For the text-containing cell, return its midpoint in (X, Y) coordinate format. 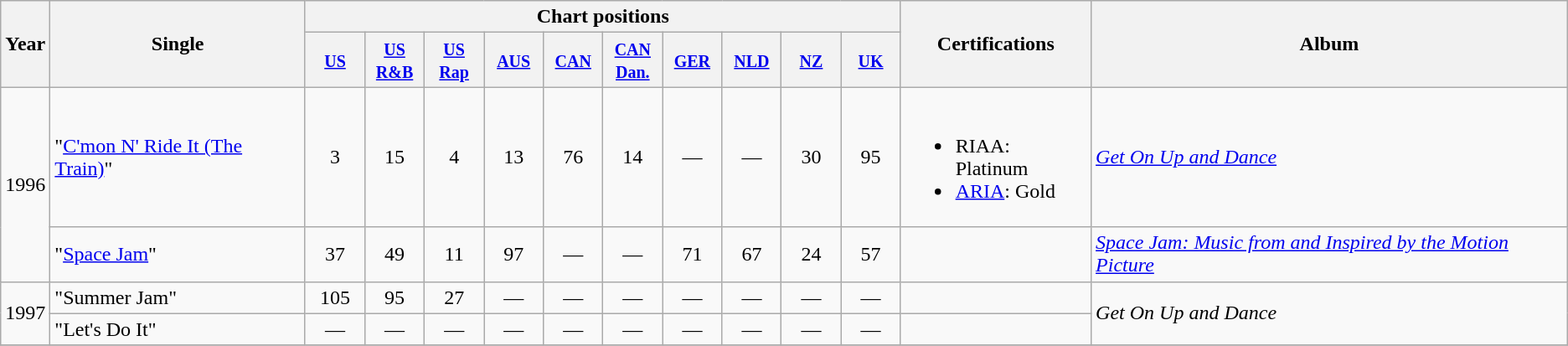
CANDan. (633, 60)
37 (335, 255)
Year (25, 44)
57 (871, 255)
3 (335, 158)
27 (454, 297)
Certifications (995, 44)
"C'mon N' Ride It (The Train)" (178, 158)
NZ (811, 60)
97 (514, 255)
"Summer Jam" (178, 297)
30 (811, 158)
Chart positions (603, 17)
13 (514, 158)
Space Jam: Music from and Inspired by the Motion Picture (1330, 255)
AUS (514, 60)
US (335, 60)
15 (395, 158)
USRap (454, 60)
76 (573, 158)
USR&B (395, 60)
"Space Jam" (178, 255)
CAN (573, 60)
14 (633, 158)
GER (692, 60)
RIAA: PlatinumARIA: Gold (995, 158)
67 (752, 255)
1997 (25, 313)
1996 (25, 184)
Album (1330, 44)
"Let's Do It" (178, 329)
11 (454, 255)
49 (395, 255)
Single (178, 44)
4 (454, 158)
UK (871, 60)
105 (335, 297)
71 (692, 255)
NLD (752, 60)
24 (811, 255)
